Search for the cell housing the specified text and yield its (X, Y) center coordinate. 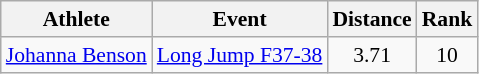
Long Jump F37-38 (240, 55)
Distance (372, 19)
10 (448, 55)
Athlete (76, 19)
Johanna Benson (76, 55)
Event (240, 19)
Rank (448, 19)
3.71 (372, 55)
